Identify which cell holds the provided text, then report its (x, y) central coordinate. 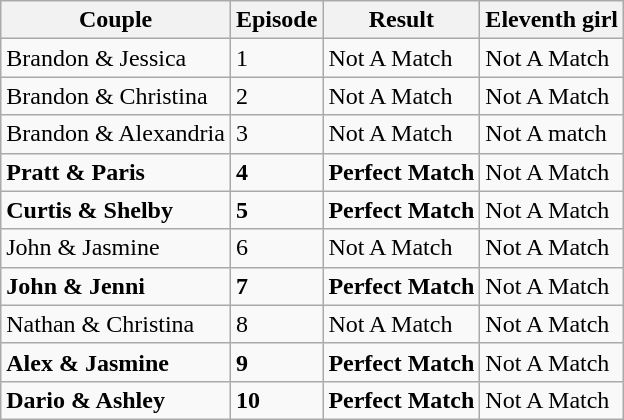
Not A match (552, 134)
Curtis & Shelby (116, 210)
John & Jasmine (116, 248)
Alex & Jasmine (116, 362)
Pratt & Paris (116, 172)
6 (276, 248)
5 (276, 210)
John & Jenni (116, 286)
Nathan & Christina (116, 324)
10 (276, 400)
4 (276, 172)
7 (276, 286)
1 (276, 58)
8 (276, 324)
Eleventh girl (552, 20)
3 (276, 134)
Brandon & Christina (116, 96)
Result (402, 20)
Couple (116, 20)
9 (276, 362)
2 (276, 96)
Dario & Ashley (116, 400)
Brandon & Jessica (116, 58)
Brandon & Alexandria (116, 134)
Episode (276, 20)
